For the text-containing cell, return its midpoint in [x, y] coordinate format. 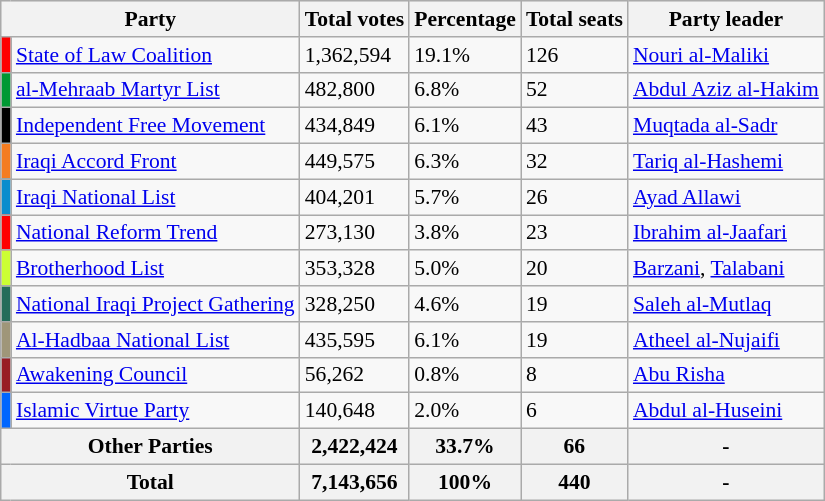
482,800 [354, 90]
6.3% [465, 162]
328,250 [354, 304]
Total seats [574, 19]
Brotherhood List [156, 269]
0.8% [465, 375]
Other Parties [150, 447]
273,130 [354, 233]
43 [574, 126]
140,648 [354, 411]
State of Law Coalition [156, 55]
440 [574, 482]
20 [574, 269]
23 [574, 233]
8 [574, 375]
449,575 [354, 162]
National Iraqi Project Gathering [156, 304]
5.0% [465, 269]
Abdul Aziz al-Hakim [726, 90]
7,143,656 [354, 482]
Iraqi Accord Front [156, 162]
404,201 [354, 197]
Total votes [354, 19]
Muqtada al-Sadr [726, 126]
Independent Free Movement [156, 126]
Percentage [465, 19]
434,849 [354, 126]
2,422,424 [354, 447]
Nouri al-Maliki [726, 55]
353,328 [354, 269]
al-Mehraab Martyr List [156, 90]
19.1% [465, 55]
3.8% [465, 233]
Saleh al-Mutlaq [726, 304]
100% [465, 482]
Ibrahim al-Jaafari [726, 233]
Total [150, 482]
26 [574, 197]
Abu Risha [726, 375]
5.7% [465, 197]
4.6% [465, 304]
Barzani, Talabani [726, 269]
66 [574, 447]
1,362,594 [354, 55]
2.0% [465, 411]
435,595 [354, 340]
Awakening Council [156, 375]
Iraqi National List [156, 197]
126 [574, 55]
Islamic Virtue Party [156, 411]
National Reform Trend [156, 233]
Tariq al-Hashemi [726, 162]
Atheel al-Nujaifi [726, 340]
Ayad Allawi [726, 197]
6.8% [465, 90]
52 [574, 90]
32 [574, 162]
56,262 [354, 375]
Party [150, 19]
Abdul al-Huseini [726, 411]
Al-Hadbaa National List [156, 340]
Party leader [726, 19]
33.7% [465, 447]
6 [574, 411]
